Detect which cell encompasses the target text, then output its (x, y) center coordinate. 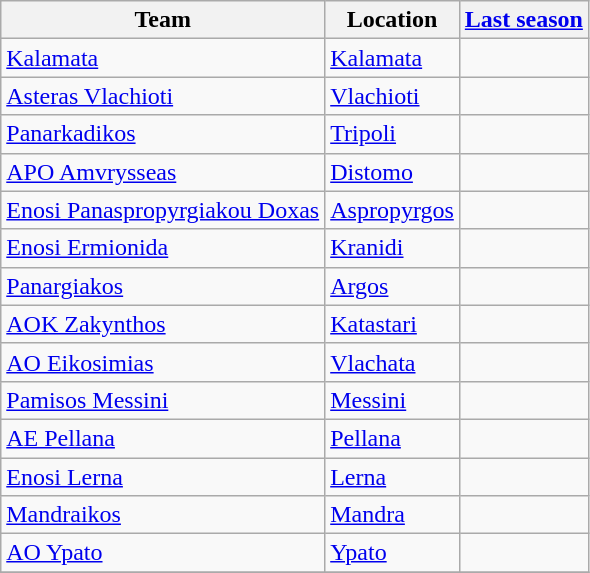
Mandraikos (163, 515)
Panargiakos (163, 286)
Distomo (392, 172)
Vlachata (392, 362)
Vlachioti (392, 96)
Panarkadikos (163, 134)
Last season (524, 20)
AO Ypato (163, 553)
Location (392, 20)
Pellana (392, 438)
Lerna (392, 477)
Aspropyrgos (392, 210)
Enosi Ermionida (163, 248)
Enosi Lerna (163, 477)
Team (163, 20)
AO Eikosimias (163, 362)
Tripoli (392, 134)
Mandra (392, 515)
APO Amvrysseas (163, 172)
Asteras Vlachioti (163, 96)
Enosi Panaspropyrgiakou Doxas (163, 210)
Pamisos Messini (163, 400)
Ypato (392, 553)
Kranidi (392, 248)
AE Pellana (163, 438)
Argos (392, 286)
Messini (392, 400)
AOK Zakynthos (163, 324)
Katastari (392, 324)
